Extract the [X, Y] coordinate from the center of the cell holding the provided text.  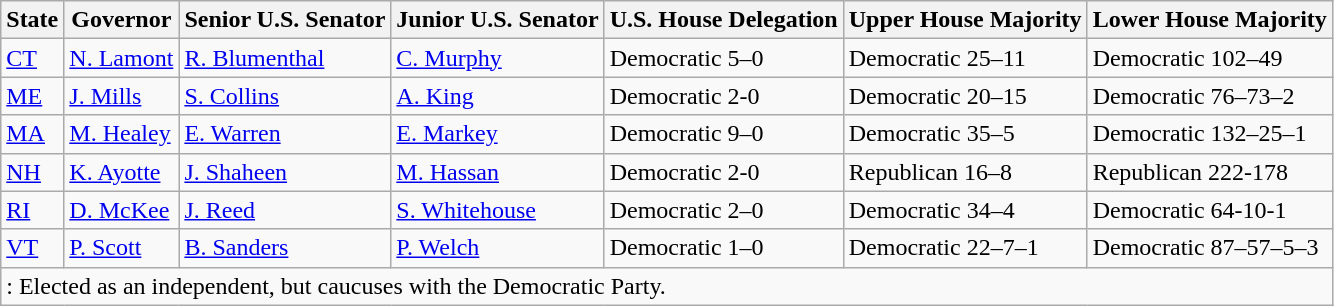
S. Collins [285, 96]
: Elected as an independent, but caucuses with the Democratic Party. [667, 286]
VT [32, 248]
U.S. House Delegation [724, 20]
Democratic 25–11 [965, 58]
MA [32, 134]
Democratic 64-10-1 [1210, 210]
P. Scott [122, 248]
R. Blumenthal [285, 58]
B. Sanders [285, 248]
A. King [498, 96]
E. Markey [498, 134]
Democratic 20–15 [965, 96]
Democratic 102–49 [1210, 58]
Democratic 76–73–2 [1210, 96]
CT [32, 58]
ME [32, 96]
J. Reed [285, 210]
Democratic 2–0 [724, 210]
Lower House Majority [1210, 20]
E. Warren [285, 134]
Democratic 22–7–1 [965, 248]
K. Ayotte [122, 172]
Upper House Majority [965, 20]
J. Shaheen [285, 172]
RI [32, 210]
Senior U.S. Senator [285, 20]
Republican 16–8 [965, 172]
D. McKee [122, 210]
Democratic 87–57–5–3 [1210, 248]
Governor [122, 20]
Democratic 34–4 [965, 210]
N. Lamont [122, 58]
Democratic 132–25–1 [1210, 134]
C. Murphy [498, 58]
Democratic 5–0 [724, 58]
Republican 222-178 [1210, 172]
State [32, 20]
M. Healey [122, 134]
Democratic 9–0 [724, 134]
Democratic 1–0 [724, 248]
J. Mills [122, 96]
Democratic 35–5 [965, 134]
S. Whitehouse [498, 210]
P. Welch [498, 248]
M. Hassan [498, 172]
NH [32, 172]
Junior U.S. Senator [498, 20]
